Output the (x, y) coordinate of the center of the cell containing the given text.  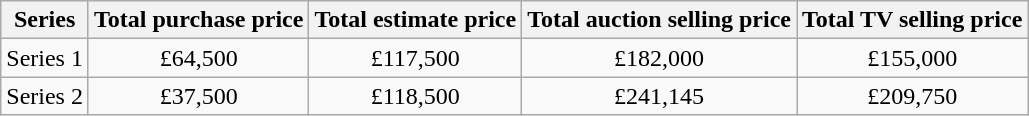
Total purchase price (198, 20)
£37,500 (198, 96)
£117,500 (416, 58)
Series (45, 20)
£182,000 (660, 58)
£155,000 (912, 58)
Total TV selling price (912, 20)
£118,500 (416, 96)
Total estimate price (416, 20)
£209,750 (912, 96)
Total auction selling price (660, 20)
£241,145 (660, 96)
Series 2 (45, 96)
Series 1 (45, 58)
£64,500 (198, 58)
